Find where the given text appears and provide that cell's center as [X, Y] coordinate. 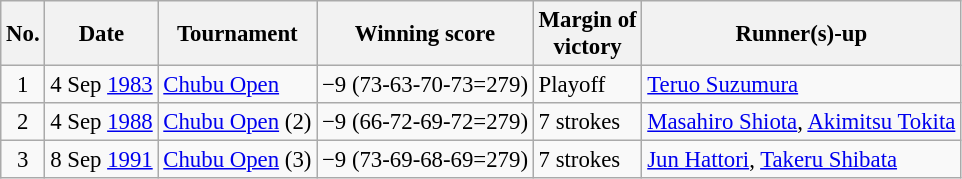
Margin ofvictory [588, 34]
Playoff [588, 85]
−9 (73-69-68-69=279) [426, 160]
1 [23, 85]
Winning score [426, 34]
4 Sep 1983 [102, 85]
No. [23, 34]
Runner(s)-up [802, 34]
Chubu Open (3) [238, 160]
2 [23, 122]
8 Sep 1991 [102, 160]
Jun Hattori, Takeru Shibata [802, 160]
Tournament [238, 34]
3 [23, 160]
4 Sep 1988 [102, 122]
Chubu Open (2) [238, 122]
−9 (66-72-69-72=279) [426, 122]
Teruo Suzumura [802, 85]
Chubu Open [238, 85]
−9 (73-63-70-73=279) [426, 85]
Masahiro Shiota, Akimitsu Tokita [802, 122]
Date [102, 34]
